Determine the [x, y] coordinate at the center of the cell enclosing the given text.  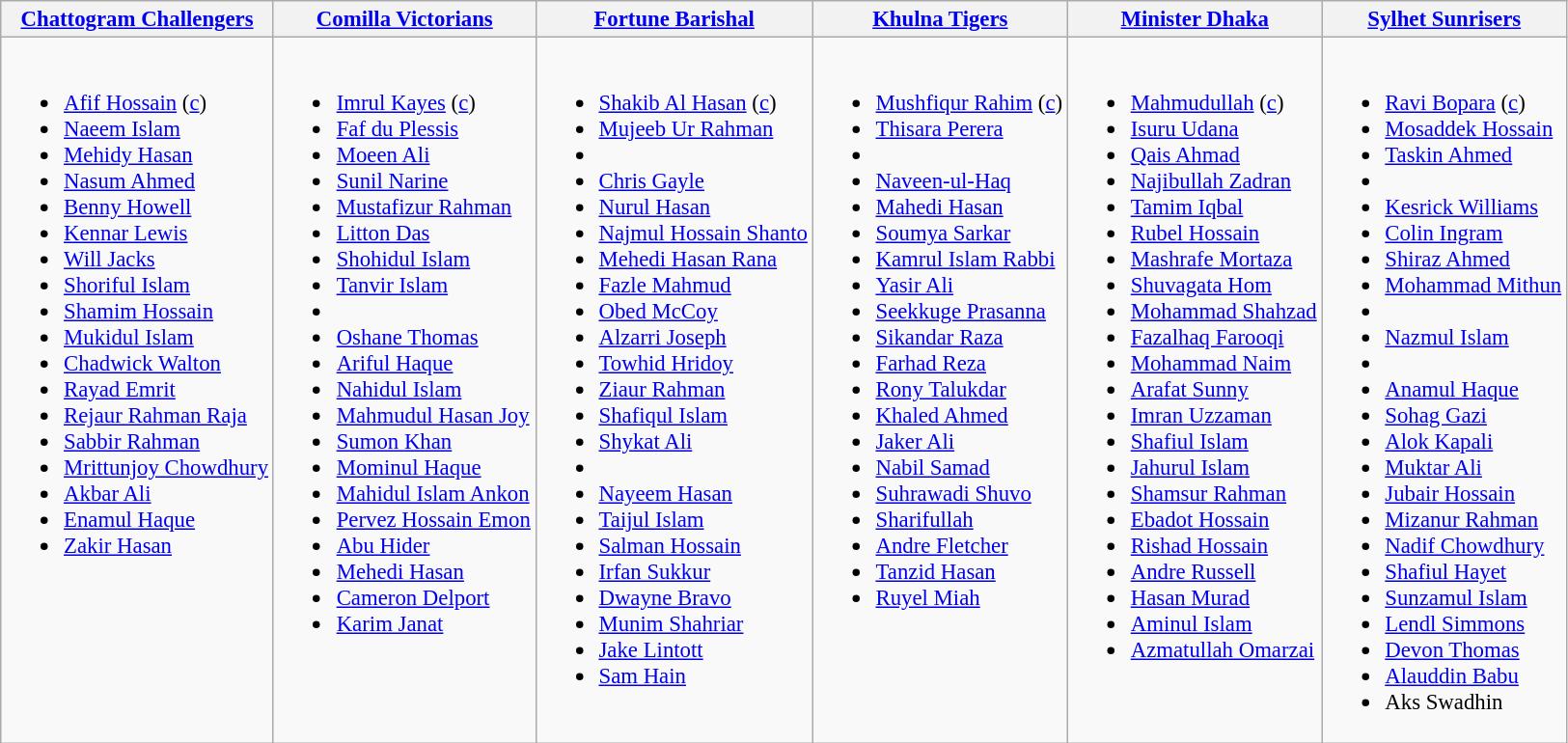
Chattogram Challengers [137, 19]
Comilla Victorians [404, 19]
Sylhet Sunrisers [1444, 19]
Fortune Barishal [674, 19]
Khulna Tigers [940, 19]
Minister Dhaka [1195, 19]
